From the cell containing the given text, extract its center point as [X, Y] coordinate. 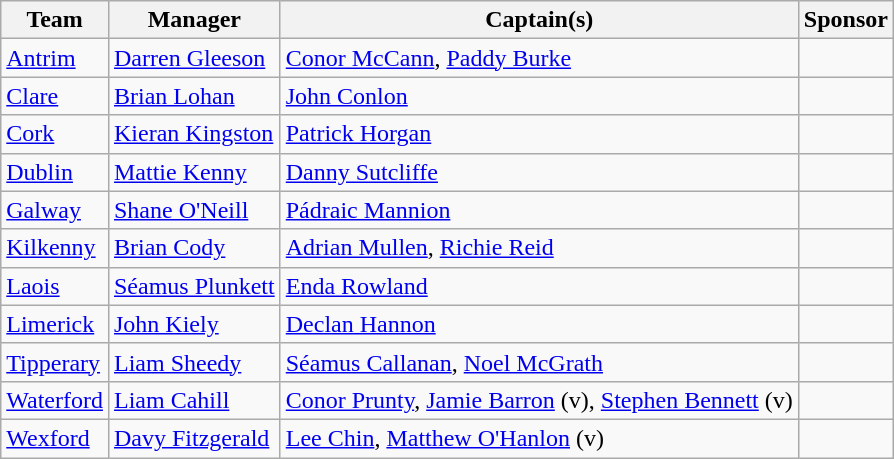
Kilkenny [55, 248]
Declan Hannon [539, 324]
Shane O'Neill [194, 210]
Liam Cahill [194, 400]
Kieran Kingston [194, 134]
Laois [55, 286]
Darren Gleeson [194, 58]
Lee Chin, Matthew O'Hanlon (v) [539, 438]
Brian Lohan [194, 96]
Adrian Mullen, Richie Reid [539, 248]
John Conlon [539, 96]
Pádraic Mannion [539, 210]
Team [55, 20]
Manager [194, 20]
Waterford [55, 400]
Limerick [55, 324]
Dublin [55, 172]
John Kiely [194, 324]
Davy Fitzgerald [194, 438]
Cork [55, 134]
Tipperary [55, 362]
Mattie Kenny [194, 172]
Danny Sutcliffe [539, 172]
Clare [55, 96]
Liam Sheedy [194, 362]
Brian Cody [194, 248]
Antrim [55, 58]
Conor Prunty, Jamie Barron (v), Stephen Bennett (v) [539, 400]
Galway [55, 210]
Wexford [55, 438]
Sponsor [846, 20]
Conor McCann, Paddy Burke [539, 58]
Enda Rowland [539, 286]
Captain(s) [539, 20]
Séamus Plunkett [194, 286]
Patrick Horgan [539, 134]
Séamus Callanan, Noel McGrath [539, 362]
